For the text-containing cell, return its midpoint in [x, y] coordinate format. 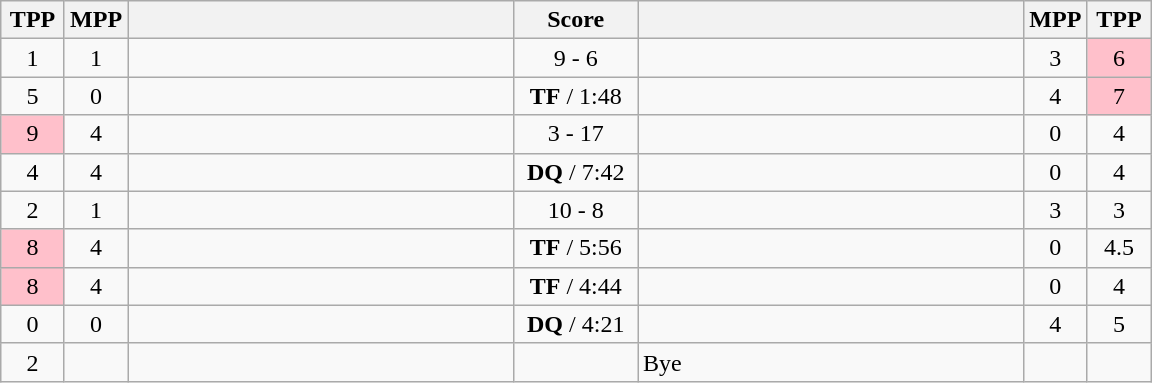
TF / 4:44 [576, 286]
4.5 [1119, 248]
DQ / 4:21 [576, 324]
Bye [831, 362]
9 - 6 [576, 58]
Score [576, 20]
TF / 1:48 [576, 96]
3 - 17 [576, 134]
9 [33, 134]
TF / 5:56 [576, 248]
6 [1119, 58]
DQ / 7:42 [576, 172]
10 - 8 [576, 210]
7 [1119, 96]
